Scan for the cell matching the given text and deliver its (X, Y) coordinate at center. 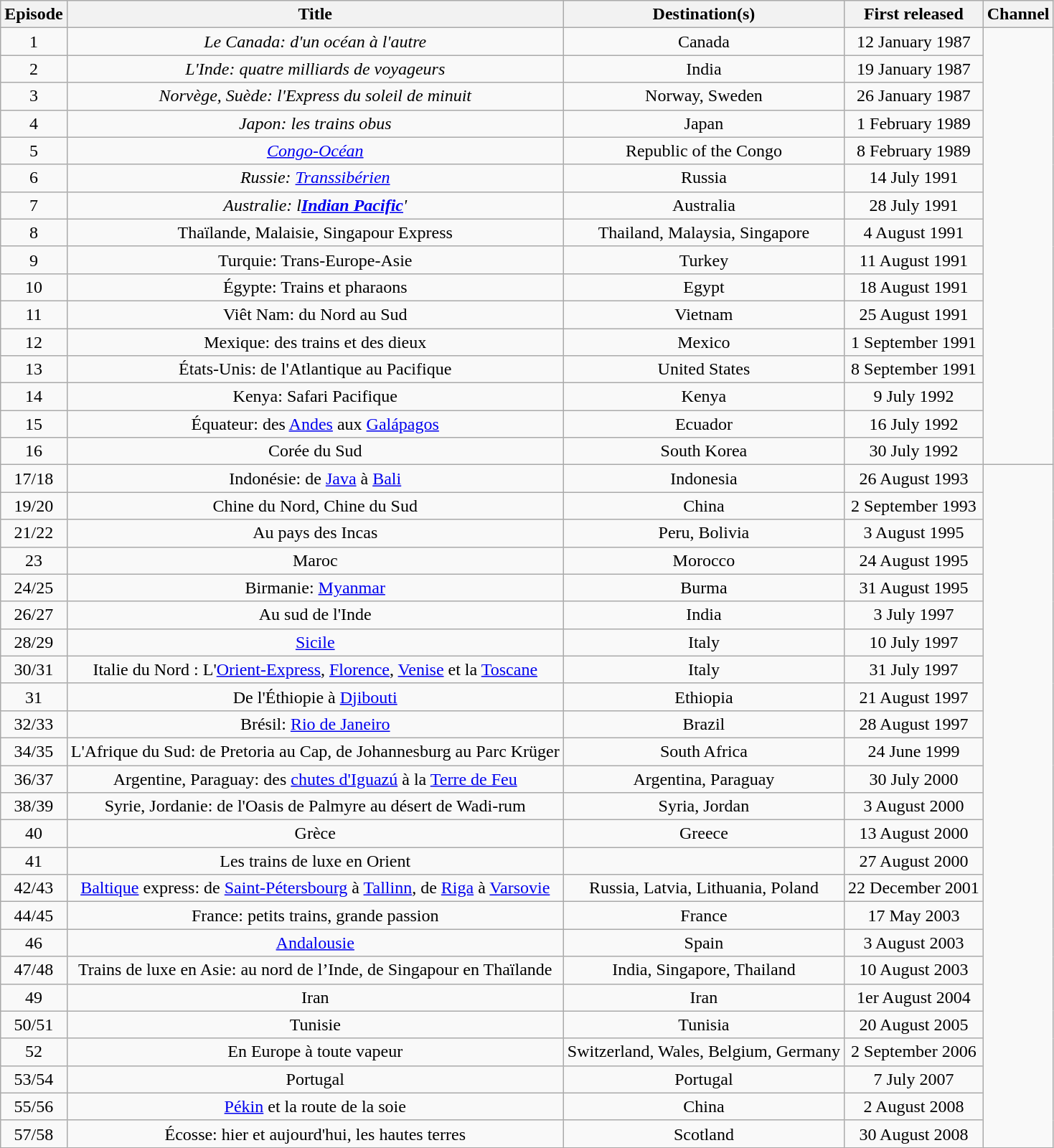
2 (34, 69)
Mexico (703, 342)
Les trains de luxe en Orient (315, 861)
South Korea (703, 451)
Destination(s) (703, 14)
India, Singapore, Thailand (703, 970)
28 July 1991 (914, 205)
Greece (703, 834)
1 September 1991 (914, 342)
Kenya (703, 397)
26 January 1987 (914, 96)
26 August 1993 (914, 479)
31 August 1995 (914, 588)
Grèce (315, 834)
Japon: les trains obus (315, 123)
Turquie: Trans-Europe-Asie (315, 260)
First released (914, 14)
Spain (703, 943)
Russia, Latvia, Lithuania, Poland (703, 888)
30/31 (34, 669)
Switzerland, Wales, Belgium, Germany (703, 1052)
27 August 2000 (914, 861)
24 June 1999 (914, 751)
50/51 (34, 1025)
30 August 2008 (914, 1134)
38/39 (34, 806)
3 August 1995 (914, 533)
Baltique express: de Saint-Pétersbourg à Tallinn, de Riga à Varsovie (315, 888)
10 (34, 287)
7 (34, 205)
Syrie, Jordanie: de l'Oasis de Palmyre au désert de Wadi-rum (315, 806)
1er August 2004 (914, 997)
Brazil (703, 724)
Le Canada: d'un océan à l'autre (315, 42)
34/35 (34, 751)
Turkey (703, 260)
3 August 2000 (914, 806)
Birmanie: Myanmar (315, 588)
4 August 1991 (914, 232)
3 July 1997 (914, 615)
Title (315, 14)
Russie: Transsibérien (315, 178)
20 August 2005 (914, 1025)
Kenya: Safari Pacifique (315, 397)
2 September 2006 (914, 1052)
26/27 (34, 615)
États-Unis: de l'Atlantique au Pacifique (315, 370)
53/54 (34, 1079)
Canada (703, 42)
Peru, Bolivia (703, 533)
25 August 1991 (914, 314)
14 July 1991 (914, 178)
Argentina, Paraguay (703, 778)
Norvège, Suède: l'Express du soleil de minuit (315, 96)
49 (34, 997)
55/56 (34, 1106)
41 (34, 861)
11 (34, 314)
Episode (34, 14)
Andalousie (315, 943)
Indonésie: de Java à Bali (315, 479)
Italie du Nord : L'Orient-Express, Florence, Venise et la Toscane (315, 669)
10 August 2003 (914, 970)
Tunisie (315, 1025)
31 July 1997 (914, 669)
Ethiopia (703, 697)
3 (34, 96)
South Africa (703, 751)
Scotland (703, 1134)
8 (34, 232)
L'Inde: quatre milliards de voyageurs (315, 69)
24 August 1995 (914, 560)
Trains de luxe en Asie: au nord de l’Inde, de Singapour en Thaïlande (315, 970)
15 (34, 424)
12 January 1987 (914, 42)
1 February 1989 (914, 123)
7 July 2007 (914, 1079)
Viêt Nam: du Nord au Sud (315, 314)
9 (34, 260)
52 (34, 1052)
9 July 1992 (914, 397)
22 December 2001 (914, 888)
Mexique: des trains et des dieux (315, 342)
31 (34, 697)
6 (34, 178)
24/25 (34, 588)
Republic of the Congo (703, 151)
3 August 2003 (914, 943)
17/18 (34, 479)
Sicile (315, 642)
8 February 1989 (914, 151)
30 July 1992 (914, 451)
36/37 (34, 778)
2 August 2008 (914, 1106)
Burma (703, 588)
Channel (1018, 14)
44/45 (34, 916)
Maroc (315, 560)
19/20 (34, 506)
Morocco (703, 560)
10 July 1997 (914, 642)
19 January 1987 (914, 69)
11 August 1991 (914, 260)
23 (34, 560)
40 (34, 834)
Brésil: Rio de Janeiro (315, 724)
47/48 (34, 970)
Congo-Océan (315, 151)
4 (34, 123)
Ecuador (703, 424)
1 (34, 42)
17 May 2003 (914, 916)
Indonesia (703, 479)
42/43 (34, 888)
8 September 1991 (914, 370)
12 (34, 342)
30 July 2000 (914, 778)
United States (703, 370)
De l'Éthiopie à Djibouti (315, 697)
Japan (703, 123)
46 (34, 943)
18 August 1991 (914, 287)
Thailand, Malaysia, Singapore (703, 232)
En Europe à toute vapeur (315, 1052)
Corée du Sud (315, 451)
16 July 1992 (914, 424)
Tunisia (703, 1025)
Pékin et la route de la soie (315, 1106)
Australie: lIndian Pacific' (315, 205)
France: petits trains, grande passion (315, 916)
Argentine, Paraguay: des chutes d'Iguazú à la Terre de Feu (315, 778)
Égypte: Trains et pharaons (315, 287)
Norway, Sweden (703, 96)
Chine du Nord, Chine du Sud (315, 506)
Au sud de l'Inde (315, 615)
Egypt (703, 287)
13 August 2000 (914, 834)
Écosse: hier et aujourd'hui, les hautes terres (315, 1134)
L'Afrique du Sud: de Pretoria au Cap, de Johannesburg au Parc Krüger (315, 751)
57/58 (34, 1134)
2 September 1993 (914, 506)
13 (34, 370)
5 (34, 151)
France (703, 916)
Au pays des Incas (315, 533)
Vietnam (703, 314)
16 (34, 451)
14 (34, 397)
28 August 1997 (914, 724)
Thaïlande, Malaisie, Singapour Express (315, 232)
Australia (703, 205)
21 August 1997 (914, 697)
21/22 (34, 533)
Équateur: des Andes aux Galápagos (315, 424)
Russia (703, 178)
Syria, Jordan (703, 806)
28/29 (34, 642)
32/33 (34, 724)
